Determine the [x, y] coordinate at the center of the cell enclosing the given text.  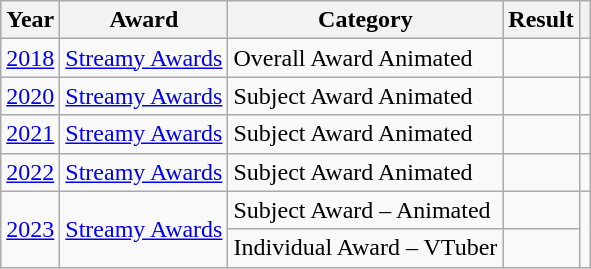
Award [144, 20]
2022 [30, 172]
Overall Award Animated [366, 58]
Result [541, 20]
Year [30, 20]
2023 [30, 229]
Subject Award – Animated [366, 210]
Category [366, 20]
2018 [30, 58]
Individual Award – VTuber [366, 248]
2021 [30, 134]
2020 [30, 96]
